Extract the (x, y) coordinate from the center of the cell holding the provided text.  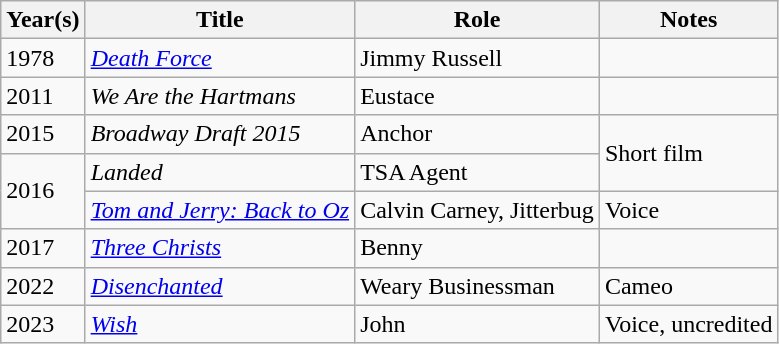
2017 (43, 248)
Cameo (688, 286)
2022 (43, 286)
Disenchanted (220, 286)
1978 (43, 58)
Jimmy Russell (478, 58)
John (478, 324)
TSA Agent (478, 172)
Role (478, 20)
Calvin Carney, Jitterbug (478, 210)
Wish (220, 324)
Short film (688, 153)
Notes (688, 20)
Death Force (220, 58)
Landed (220, 172)
2023 (43, 324)
Title (220, 20)
Year(s) (43, 20)
2016 (43, 191)
Eustace (478, 96)
Tom and Jerry: Back to Oz (220, 210)
Broadway Draft 2015 (220, 134)
2011 (43, 96)
Voice, uncredited (688, 324)
We Are the Hartmans (220, 96)
2015 (43, 134)
Three Christs (220, 248)
Anchor (478, 134)
Benny (478, 248)
Weary Businessman (478, 286)
Voice (688, 210)
